From the cell containing the given text, extract its center point as [X, Y] coordinate. 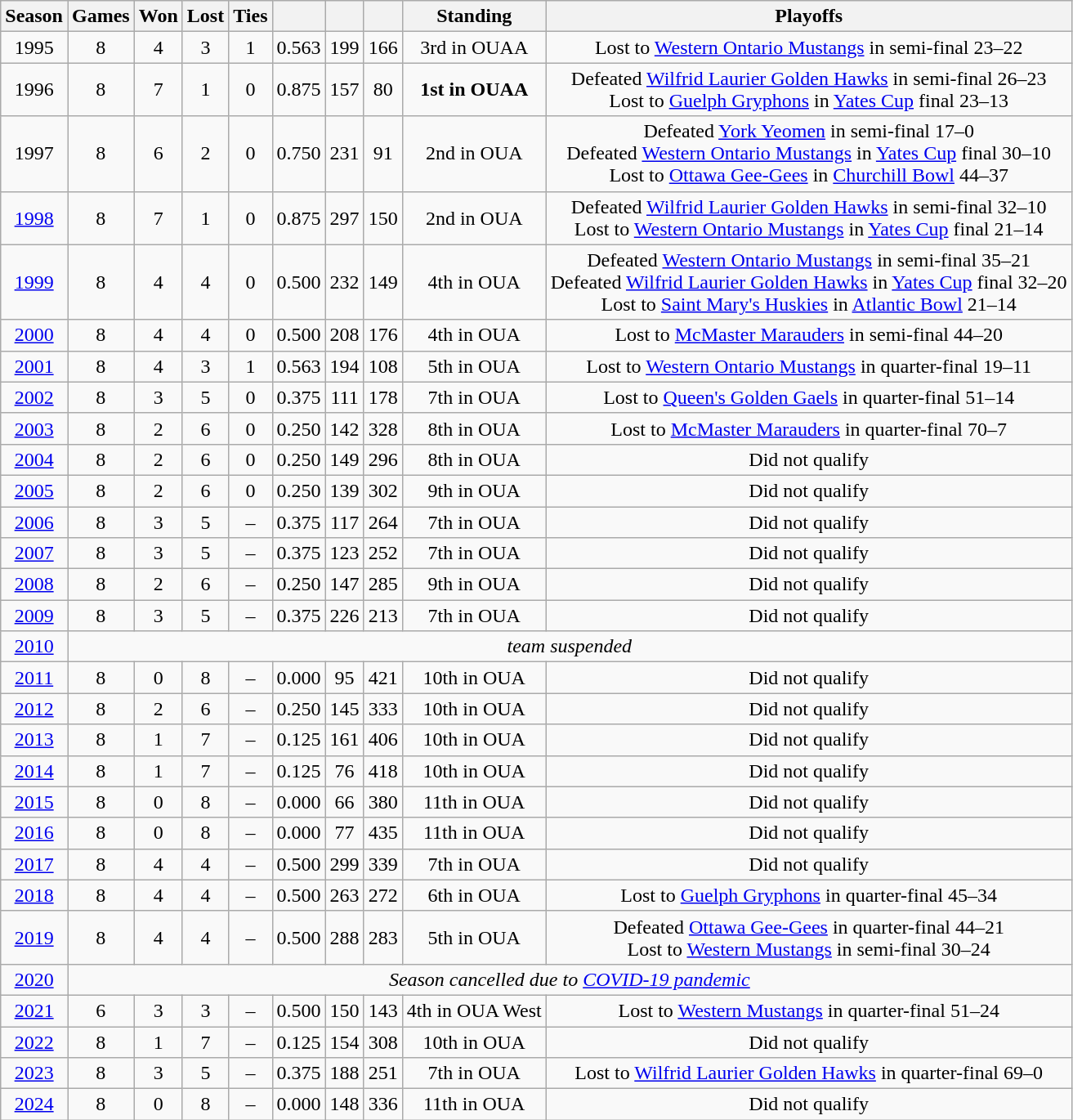
297 [345, 217]
2015 [34, 802]
3rd in OUAA [474, 47]
Lost to McMaster Marauders in quarter-final 70–7 [809, 428]
142 [345, 428]
194 [345, 366]
Defeated Wilfrid Laurier Golden Hawks in semi-final 32–10Lost to Western Ontario Mustangs in Yates Cup final 21–14 [809, 217]
252 [382, 553]
288 [345, 937]
91 [382, 154]
147 [345, 585]
117 [345, 522]
143 [382, 1010]
263 [345, 895]
1999 [34, 282]
66 [345, 802]
Lost to Western Mustangs in quarter-final 51–24 [809, 1010]
176 [382, 335]
435 [382, 833]
299 [345, 864]
Lost to Western Ontario Mustangs in quarter-final 19–11 [809, 366]
231 [345, 154]
2012 [34, 709]
2009 [34, 616]
2008 [34, 585]
1997 [34, 154]
76 [345, 771]
Defeated York Yeomen in semi-final 17–0Defeated Western Ontario Mustangs in Yates Cup final 30–10Lost to Ottawa Gee-Gees in Churchill Bowl 44–37 [809, 154]
2000 [34, 335]
188 [345, 1073]
2021 [34, 1010]
226 [345, 616]
Lost to Guelph Gryphons in quarter-final 45–34 [809, 895]
2014 [34, 771]
Lost [205, 16]
Won [159, 16]
Lost to McMaster Marauders in semi-final 44–20 [809, 335]
251 [382, 1073]
Season [34, 16]
Lost to Queen's Golden Gaels in quarter-final 51–14 [809, 397]
339 [382, 864]
4th in OUA West [474, 1010]
421 [382, 678]
2001 [34, 366]
Games [101, 16]
145 [345, 709]
0.750 [299, 154]
2013 [34, 740]
1995 [34, 47]
2003 [34, 428]
336 [382, 1104]
team suspended [569, 647]
123 [345, 553]
2004 [34, 459]
2007 [34, 553]
2005 [34, 491]
2010 [34, 647]
283 [382, 937]
6th in OUA [474, 895]
2017 [34, 864]
2019 [34, 937]
1996 [34, 90]
Lost to Wilfrid Laurier Golden Hawks in quarter-final 69–0 [809, 1073]
80 [382, 90]
161 [345, 740]
157 [345, 90]
2011 [34, 678]
380 [382, 802]
208 [345, 335]
Season cancelled due to COVID-19 pandemic [569, 979]
Ties [250, 16]
285 [382, 585]
302 [382, 491]
2002 [34, 397]
264 [382, 522]
2020 [34, 979]
272 [382, 895]
154 [345, 1042]
Playoffs [809, 16]
108 [382, 366]
2022 [34, 1042]
Defeated Ottawa Gee-Gees in quarter-final 44–21Lost to Western Mustangs in semi-final 30–24 [809, 937]
418 [382, 771]
2006 [34, 522]
406 [382, 740]
1998 [34, 217]
139 [345, 491]
213 [382, 616]
1st in OUAA [474, 90]
2024 [34, 1104]
2023 [34, 1073]
111 [345, 397]
178 [382, 397]
166 [382, 47]
2016 [34, 833]
2018 [34, 895]
333 [382, 709]
148 [345, 1104]
199 [345, 47]
Lost to Western Ontario Mustangs in semi-final 23–22 [809, 47]
Standing [474, 16]
296 [382, 459]
95 [345, 678]
328 [382, 428]
308 [382, 1042]
Defeated Wilfrid Laurier Golden Hawks in semi-final 26–23Lost to Guelph Gryphons in Yates Cup final 23–13 [809, 90]
77 [345, 833]
232 [345, 282]
